Scan for the cell matching the given text and deliver its (X, Y) coordinate at center. 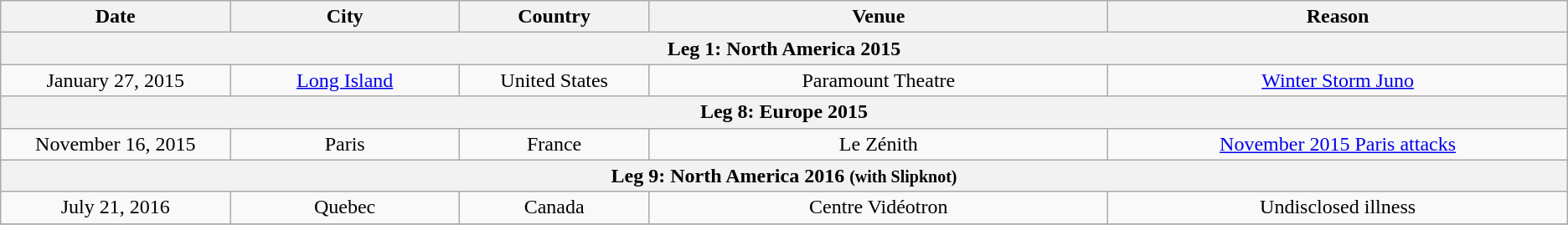
Canada (554, 207)
January 27, 2015 (116, 80)
France (554, 144)
City (345, 17)
Reason (1338, 17)
Venue (879, 17)
Leg 8: Europe 2015 (784, 112)
November 2015 Paris attacks (1338, 144)
Undisclosed illness (1338, 207)
United States (554, 80)
Paris (345, 144)
Centre Vidéotron (879, 207)
November 16, 2015 (116, 144)
Le Zénith (879, 144)
Quebec (345, 207)
Date (116, 17)
July 21, 2016 (116, 207)
Leg 9: North America 2016 (with Slipknot) (784, 176)
Winter Storm Juno (1338, 80)
Leg 1: North America 2015 (784, 49)
Country (554, 17)
Long Island (345, 80)
Paramount Theatre (879, 80)
